Capture the cell that displays the provided text and extract its [X, Y] central coordinate. 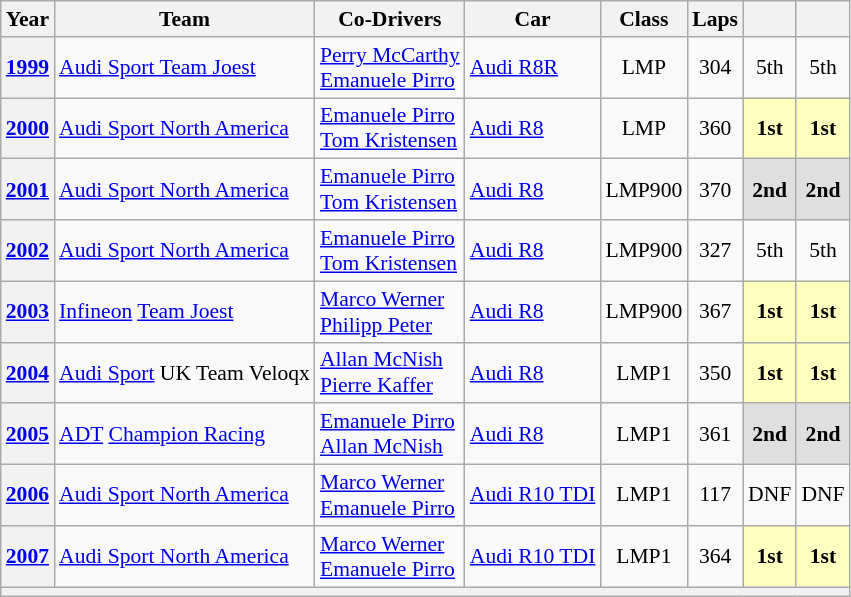
350 [715, 372]
Infineon Team Joest [184, 312]
ADT Champion Racing [184, 434]
2002 [28, 250]
Class [644, 19]
Emanuele Pirro Allan McNish [390, 434]
2001 [28, 190]
Co-Drivers [390, 19]
Laps [715, 19]
117 [715, 496]
370 [715, 190]
2004 [28, 372]
Team [184, 19]
Marco Werner Philipp Peter [390, 312]
2007 [28, 556]
Audi R8R [533, 68]
367 [715, 312]
Year [28, 19]
364 [715, 556]
Audi Sport Team Joest [184, 68]
2005 [28, 434]
1999 [28, 68]
2003 [28, 312]
Car [533, 19]
Allan McNish Pierre Kaffer [390, 372]
Audi Sport UK Team Veloqx [184, 372]
360 [715, 128]
Perry McCarthy Emanuele Pirro [390, 68]
327 [715, 250]
2006 [28, 496]
2000 [28, 128]
361 [715, 434]
304 [715, 68]
